Detect which cell encompasses the target text, then output its [x, y] center coordinate. 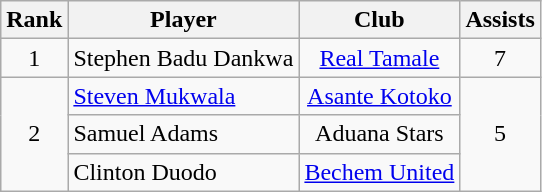
Real Tamale [380, 58]
Bechem United [380, 172]
5 [500, 134]
Aduana Stars [380, 134]
Steven Mukwala [184, 96]
Rank [34, 20]
Player [184, 20]
Samuel Adams [184, 134]
Asante Kotoko [380, 96]
Stephen Badu Dankwa [184, 58]
Assists [500, 20]
Clinton Duodo [184, 172]
2 [34, 134]
1 [34, 58]
7 [500, 58]
Club [380, 20]
